Identify which cell holds the provided text, then report its (X, Y) central coordinate. 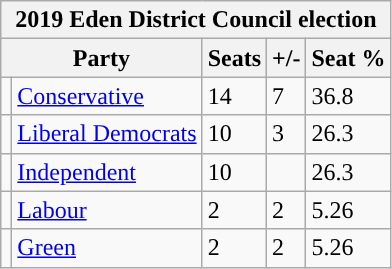
Green (107, 248)
3 (286, 134)
Party (102, 58)
Labour (107, 210)
Liberal Democrats (107, 134)
Independent (107, 172)
Seat % (348, 58)
36.8 (348, 96)
7 (286, 96)
14 (234, 96)
2019 Eden District Council election (196, 20)
+/- (286, 58)
Conservative (107, 96)
Seats (234, 58)
